Pinpoint the cell where the given text exists, returning its (X, Y) midpoint coordinate. 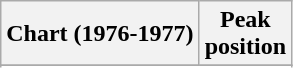
Chart (1976-1977) (100, 34)
Peak position (245, 34)
